Identify which cell holds the provided text, then report its (x, y) central coordinate. 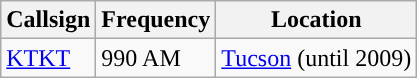
Tucson (until 2009) (316, 58)
KTKT (48, 58)
Frequency (156, 20)
Location (316, 20)
Callsign (48, 20)
990 AM (156, 58)
